Find where the given text appears and provide that cell's center as [X, Y] coordinate. 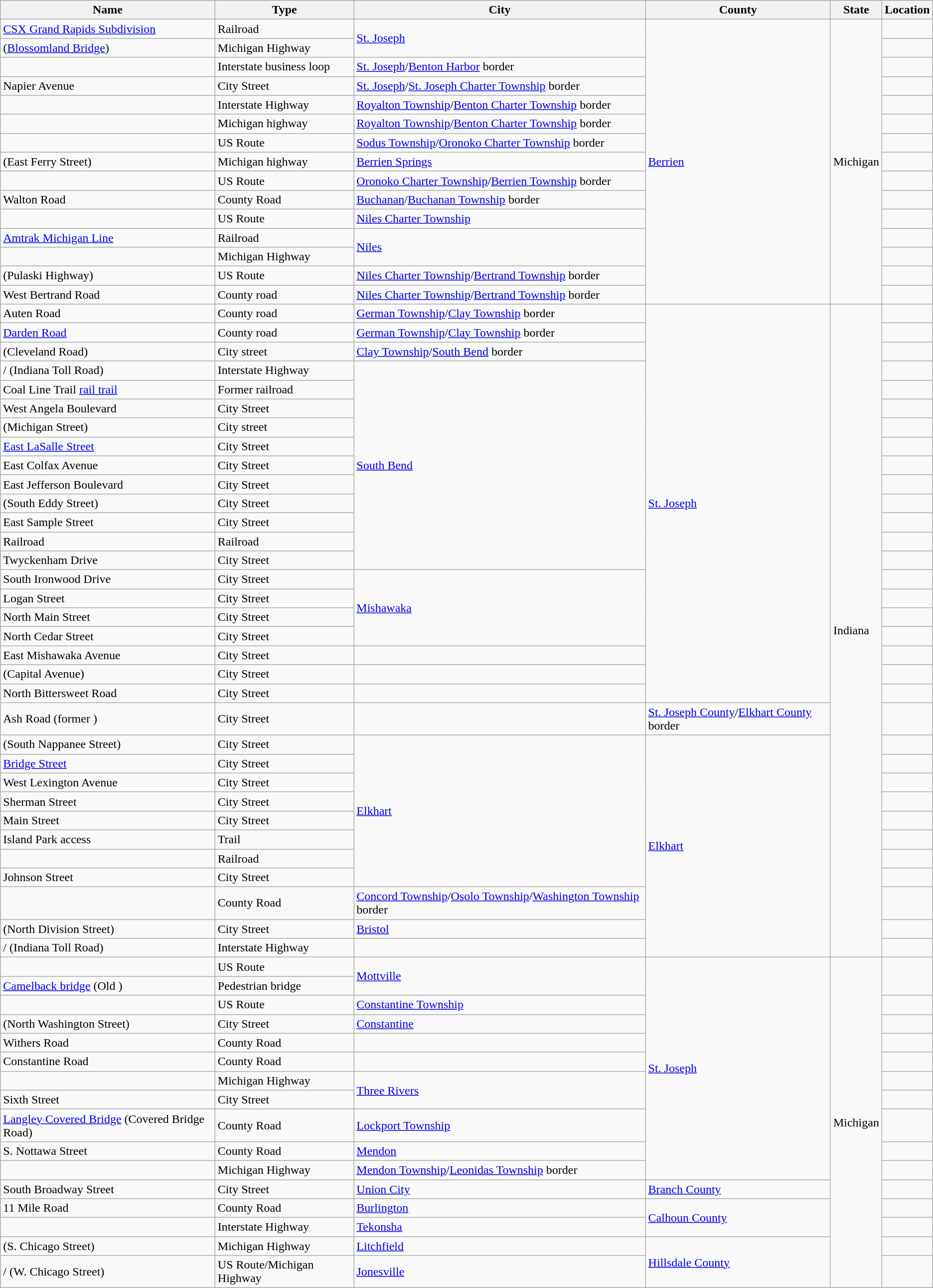
South Broadway Street [108, 1189]
CSX Grand Rapids Subdivision [108, 29]
State [856, 10]
Withers Road [108, 1043]
West Lexington Avenue [108, 782]
US Route/Michigan Highway [284, 1272]
Berrien Springs [499, 162]
West Bertrand Road [108, 295]
County [738, 10]
(Cleveland Road) [108, 352]
(Blossomland Bridge) [108, 48]
Buchanan/Buchanan Township border [499, 199]
(Michigan Street) [108, 427]
(North Division Street) [108, 929]
East Jefferson Boulevard [108, 484]
Walton Road [108, 199]
Island Park access [108, 839]
West Angela Boulevard [108, 408]
(East Ferry Street) [108, 162]
Bridge Street [108, 763]
Langley Covered Bridge (Covered Bridge Road) [108, 1125]
Coal Line Trail rail trail [108, 389]
Auten Road [108, 314]
Johnson Street [108, 878]
Constantine Township [499, 1005]
(North Washington Street) [108, 1024]
City [499, 10]
Concord Township/Osolo Township/Washington Township border [499, 904]
East Colfax Avenue [108, 465]
Litchfield [499, 1246]
(South Nappanee Street) [108, 744]
St. Joseph County/Elkhart County border [738, 719]
Niles [499, 247]
St. Joseph/St. Joseph Charter Township border [499, 86]
Sherman Street [108, 801]
Three Rivers [499, 1090]
Darden Road [108, 333]
(S. Chicago Street) [108, 1246]
Amtrak Michigan Line [108, 238]
Bristol [499, 929]
East Mishawaka Avenue [108, 655]
Indiana [856, 631]
Logan Street [108, 598]
North Main Street [108, 617]
Interstate business loop [284, 67]
Oronoko Charter Township/Berrien Township border [499, 181]
11 Mile Road [108, 1208]
Constantine Road [108, 1062]
Sixth Street [108, 1100]
Location [907, 10]
Former railroad [284, 389]
Mendon Township/Leonidas Township border [499, 1170]
Branch County [738, 1189]
Sodus Township/Oronoko Charter Township border [499, 143]
East LaSalle Street [108, 446]
East Sample Street [108, 522]
Type [284, 10]
Niles Charter Township [499, 218]
(Pulaski Highway) [108, 276]
Lockport Township [499, 1125]
Pedestrian bridge [284, 986]
(South Eddy Street) [108, 503]
St. Joseph/Benton Harbor border [499, 67]
Main Street [108, 820]
North Cedar Street [108, 636]
Trail [284, 839]
Mottville [499, 976]
Camelback bridge (Old ) [108, 986]
Clay Township/South Bend border [499, 352]
Napier Avenue [108, 86]
South Bend [499, 466]
Tekonsha [499, 1227]
(Capital Avenue) [108, 674]
Jonesville [499, 1272]
Berrien [738, 162]
South Ironwood Drive [108, 579]
Ash Road (former ) [108, 719]
S. Nottawa Street [108, 1151]
Mishawaka [499, 608]
Twyckenham Drive [108, 560]
Union City [499, 1189]
North Bittersweet Road [108, 693]
Hillsdale County [738, 1263]
Mendon [499, 1151]
Burlington [499, 1208]
Calhoun County [738, 1218]
Name [108, 10]
/ (W. Chicago Street) [108, 1272]
Constantine [499, 1024]
